Pinpoint the cell where the given text exists, returning its [x, y] midpoint coordinate. 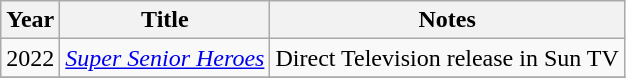
2022 [30, 58]
Notes [447, 20]
Super Senior Heroes [165, 58]
Year [30, 20]
Direct Television release in Sun TV [447, 58]
Title [165, 20]
